Provide the (X, Y) coordinate of the cell's center where the given text is located.  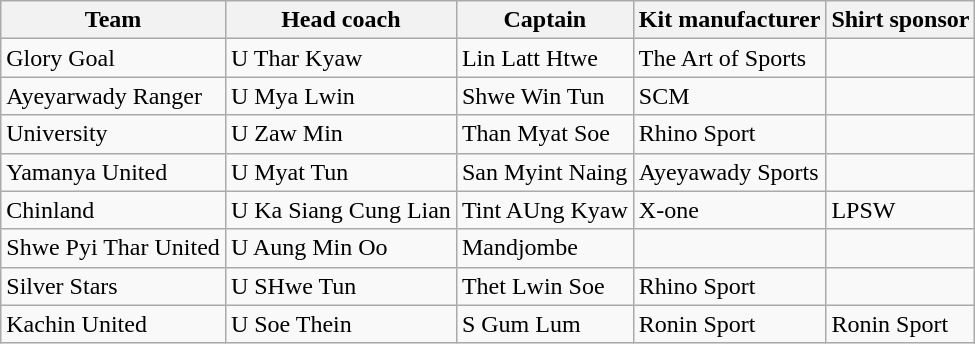
S Gum Lum (544, 324)
Than Myat Soe (544, 134)
U Thar Kyaw (340, 58)
Ayeyarwady Ranger (114, 96)
Yamanya United (114, 172)
LPSW (900, 210)
Ayeyawady Sports (730, 172)
U Zaw Min (340, 134)
Silver Stars (114, 286)
Kachin United (114, 324)
Glory Goal (114, 58)
X-one (730, 210)
Kit manufacturer (730, 20)
U Aung Min Oo (340, 248)
U Mya Lwin (340, 96)
The Art of Sports (730, 58)
U Soe Thein (340, 324)
Lin Latt Htwe (544, 58)
Captain (544, 20)
Mandjombe (544, 248)
SCM (730, 96)
San Myint Naing (544, 172)
U SHwe Tun (340, 286)
Shirt sponsor (900, 20)
Team (114, 20)
Head coach (340, 20)
University (114, 134)
U Ka Siang Cung Lian (340, 210)
Thet Lwin Soe (544, 286)
Tint AUng Kyaw (544, 210)
Shwe Win Tun (544, 96)
U Myat Tun (340, 172)
Chinland (114, 210)
Shwe Pyi Thar United (114, 248)
